Extract the (x, y) coordinate from the center of the cell holding the provided text.  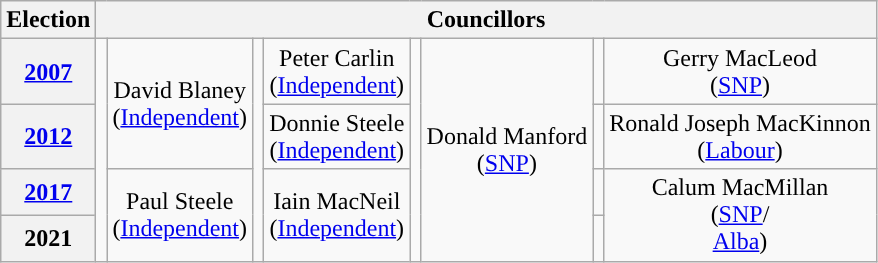
David Blaney(Independent) (180, 104)
Donnie Steele(Independent) (337, 136)
Election (48, 20)
Councillors (486, 20)
Calum MacMillan(SNP/Alba) (740, 215)
Ronald Joseph MacKinnon(Labour) (740, 136)
Paul Steele(Independent) (180, 215)
Gerry MacLeod(SNP) (740, 72)
Iain MacNeil(Independent) (337, 215)
Peter Carlin(Independent) (337, 72)
2021 (48, 238)
2012 (48, 136)
Donald Manford(SNP) (507, 150)
2007 (48, 72)
2017 (48, 192)
